Output the (x, y) coordinate of the center of the cell containing the given text.  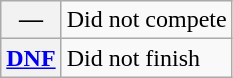
Did not finish (146, 58)
— (31, 20)
DNF (31, 58)
Did not compete (146, 20)
